From the cell containing the given text, extract its center point as (x, y) coordinate. 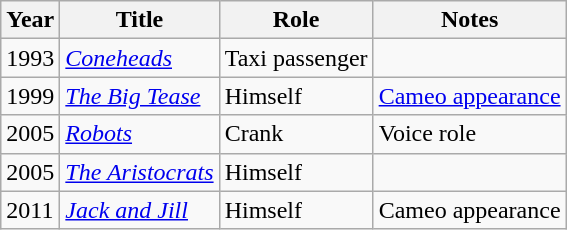
1993 (30, 58)
The Big Tease (140, 96)
Title (140, 20)
2011 (30, 210)
1999 (30, 96)
Jack and Jill (140, 210)
Taxi passenger (296, 58)
Notes (470, 20)
Coneheads (140, 58)
The Aristocrats (140, 172)
Crank (296, 134)
Voice role (470, 134)
Robots (140, 134)
Role (296, 20)
Year (30, 20)
